Extract the (x, y) coordinate from the center of the cell holding the provided text.  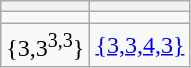
{3,33,3} (46, 46)
{3,3,4,3} (140, 46)
